Extract the [X, Y] coordinate from the center of the cell holding the provided text.  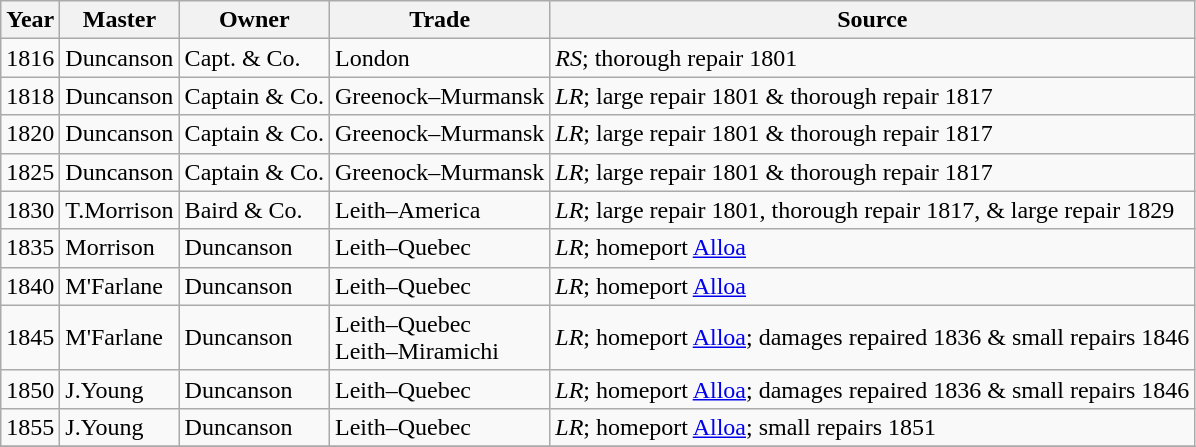
Leith–QuebecLeith–Miramichi [439, 338]
1816 [30, 58]
Leith–America [439, 210]
LR; large repair 1801, thorough repair 1817, & large repair 1829 [872, 210]
1845 [30, 338]
1820 [30, 134]
Owner [254, 20]
Master [120, 20]
1835 [30, 248]
Year [30, 20]
LR; homeport Alloa; small repairs 1851 [872, 427]
1830 [30, 210]
1818 [30, 96]
Trade [439, 20]
Morrison [120, 248]
T.Morrison [120, 210]
Source [872, 20]
1850 [30, 389]
1840 [30, 286]
RS; thorough repair 1801 [872, 58]
1825 [30, 172]
Capt. & Co. [254, 58]
Baird & Co. [254, 210]
1855 [30, 427]
London [439, 58]
